Detect which cell encompasses the target text, then output its [x, y] center coordinate. 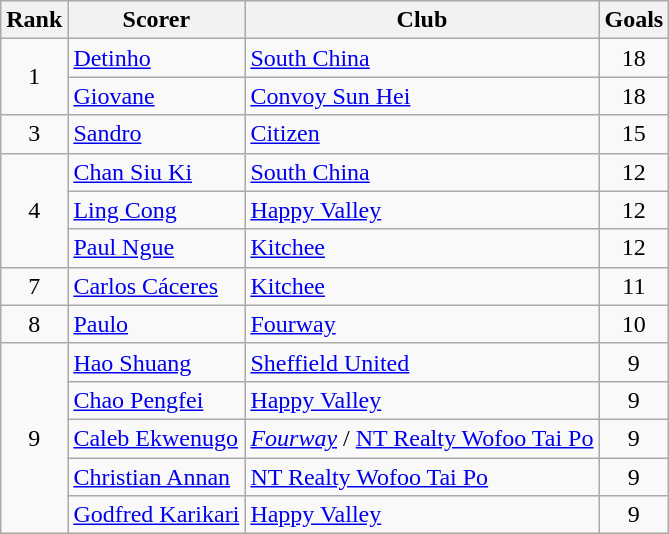
NT Realty Wofoo Tai Po [422, 477]
Rank [34, 20]
Paul Ngue [156, 248]
15 [634, 134]
8 [34, 324]
3 [34, 134]
Carlos Cáceres [156, 286]
Caleb Ekwenugo [156, 438]
Ling Cong [156, 210]
7 [34, 286]
Christian Annan [156, 477]
Convoy Sun Hei [422, 96]
Club [422, 20]
Hao Shuang [156, 362]
Sandro [156, 134]
Paulo [156, 324]
Godfred Karikari [156, 515]
11 [634, 286]
1 [34, 77]
Citizen [422, 134]
Chan Siu Ki [156, 172]
10 [634, 324]
4 [34, 210]
Chao Pengfei [156, 400]
Fourway / NT Realty Wofoo Tai Po [422, 438]
Sheffield United [422, 362]
Detinho [156, 58]
Scorer [156, 20]
Giovane [156, 96]
Goals [634, 20]
Fourway [422, 324]
